Output the [x, y] coordinate of the center of the cell containing the given text.  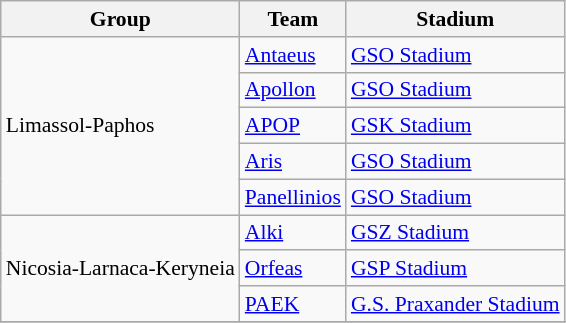
G.S. Praxander Stadium [456, 304]
Nicosia-Larnaca-Keryneia [120, 268]
GSK Stadium [456, 126]
Team [293, 19]
Stadium [456, 19]
Apollon [293, 90]
Group [120, 19]
APOP [293, 126]
GSZ Stadium [456, 233]
Orfeas [293, 269]
Aris [293, 162]
Alki [293, 233]
Antaeus [293, 55]
PAEK [293, 304]
Limassol-Paphos [120, 126]
Panellinios [293, 197]
GSP Stadium [456, 269]
